Scan for the cell matching the given text and deliver its [x, y] coordinate at center. 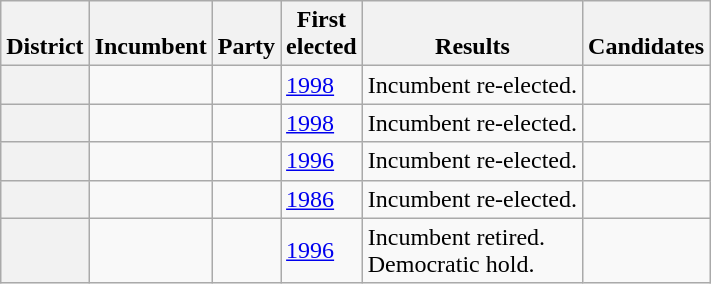
Results [472, 34]
Incumbent retired.Democratic hold. [472, 250]
1986 [322, 199]
Firstelected [322, 34]
Incumbent [150, 34]
District [45, 34]
Party [246, 34]
Candidates [646, 34]
